Return (X, Y) of the center of cell containing provided text 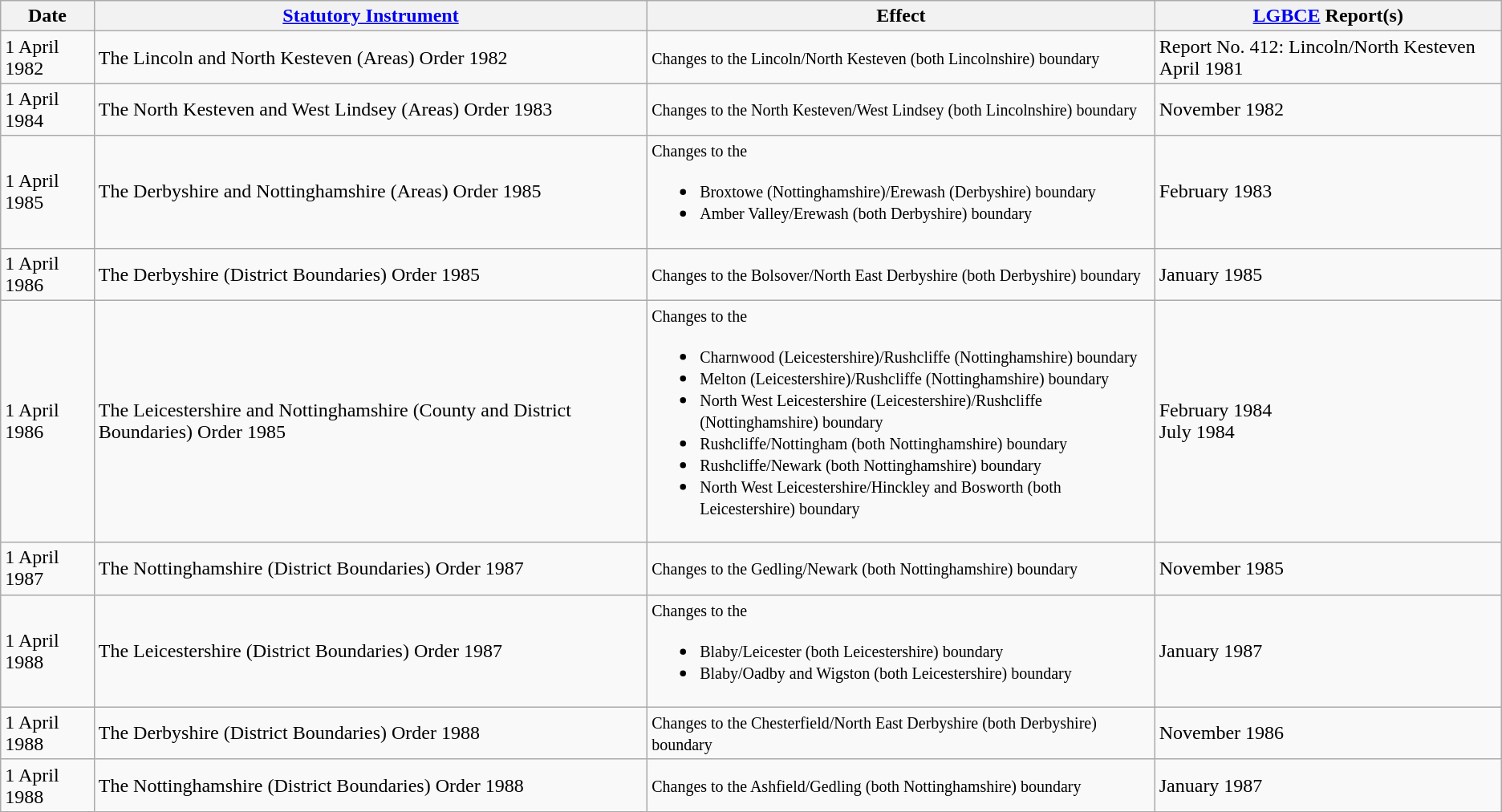
The Leicestershire and Nottinghamshire (County and District Boundaries) Order 1985 (371, 421)
The Nottinghamshire (District Boundaries) Order 1987 (371, 568)
February 1983 (1328, 192)
Report No. 412: Lincoln/North Kesteven April 1981 (1328, 58)
Changes to the Chesterfield/North East Derbyshire (both Derbyshire) boundary (902, 733)
The Leicestershire (District Boundaries) Order 1987 (371, 651)
1 April 1984 (47, 109)
Effect (902, 16)
November 1985 (1328, 568)
1 April 1982 (47, 58)
Statutory Instrument (371, 16)
1 April 1987 (47, 568)
The Derbyshire (District Boundaries) Order 1988 (371, 733)
Changes to the Gedling/Newark (both Nottinghamshire) boundary (902, 568)
LGBCE Report(s) (1328, 16)
November 1982 (1328, 109)
The Derbyshire (District Boundaries) Order 1985 (371, 274)
Changes to the North Kesteven/West Lindsey (both Lincolnshire) boundary (902, 109)
Changes to the Lincoln/North Kesteven (both Lincolnshire) boundary (902, 58)
February 1984 July 1984 (1328, 421)
The Lincoln and North Kesteven (Areas) Order 1982 (371, 58)
The Derbyshire and Nottinghamshire (Areas) Order 1985 (371, 192)
The North Kesteven and West Lindsey (Areas) Order 1983 (371, 109)
Changes to the Ashfield/Gedling (both Nottinghamshire) boundary (902, 785)
January 1985 (1328, 274)
1 April 1985 (47, 192)
The Nottinghamshire (District Boundaries) Order 1988 (371, 785)
Date (47, 16)
November 1986 (1328, 733)
Changes to theBlaby/Leicester (both Leicestershire) boundaryBlaby/Oadby and Wigston (both Leicestershire) boundary (902, 651)
Changes to the Bolsover/North East Derbyshire (both Derbyshire) boundary (902, 274)
Changes to theBroxtowe (Nottinghamshire)/Erewash (Derbyshire) boundaryAmber Valley/Erewash (both Derbyshire) boundary (902, 192)
